Find where the given text appears and provide that cell's center as [X, Y] coordinate. 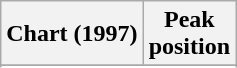
Peakposition [189, 34]
Chart (1997) [72, 34]
